Provide the [X, Y] coordinate of the cell's center where the given text is located.  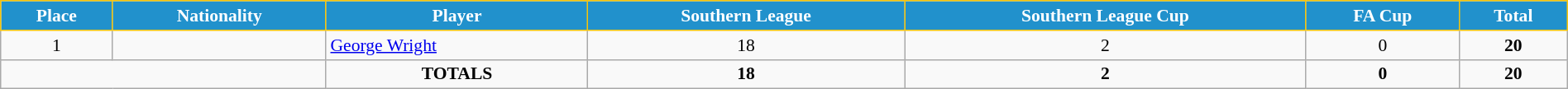
Place [56, 16]
Total [1513, 16]
Southern League Cup [1106, 16]
Southern League [746, 16]
George Wright [457, 45]
FA Cup [1383, 16]
TOTALS [457, 74]
Player [457, 16]
1 [56, 45]
Nationality [219, 16]
